Determine the [x, y] coordinate at the center of the cell enclosing the given text.  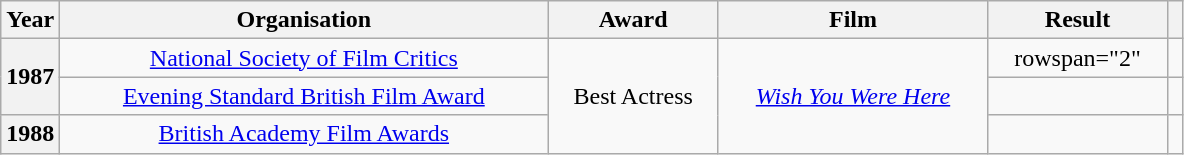
Evening Standard British Film Award [304, 96]
Result [1077, 20]
National Society of Film Critics [304, 58]
1987 [30, 77]
1988 [30, 134]
Wish You Were Here [852, 96]
rowspan="2" [1077, 58]
Best Actress [634, 96]
Year [30, 20]
Award [634, 20]
Film [852, 20]
Organisation [304, 20]
British Academy Film Awards [304, 134]
